Provide the (x, y) coordinate of the cell's center where the given text is located.  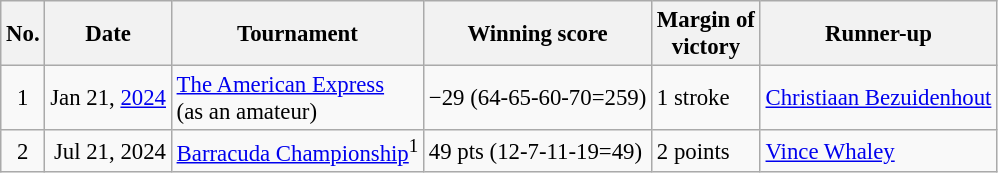
Christiaan Bezuidenhout (878, 98)
2 (23, 151)
2 points (706, 151)
1 (23, 98)
Jul 21, 2024 (108, 151)
Barracuda Championship1 (297, 151)
Runner-up (878, 34)
Date (108, 34)
The American Express(as an amateur) (297, 98)
Tournament (297, 34)
No. (23, 34)
Jan 21, 2024 (108, 98)
Winning score (538, 34)
49 pts (12-7-11-19=49) (538, 151)
1 stroke (706, 98)
−29 (64-65-60-70=259) (538, 98)
Margin ofvictory (706, 34)
Vince Whaley (878, 151)
